Return the (X, Y) coordinate for the center point of the cell that contains the specified text.  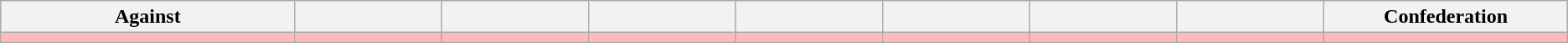
Against (147, 17)
Confederation (1446, 17)
